Locate the cell with the specified text and output its [X, Y] center coordinate. 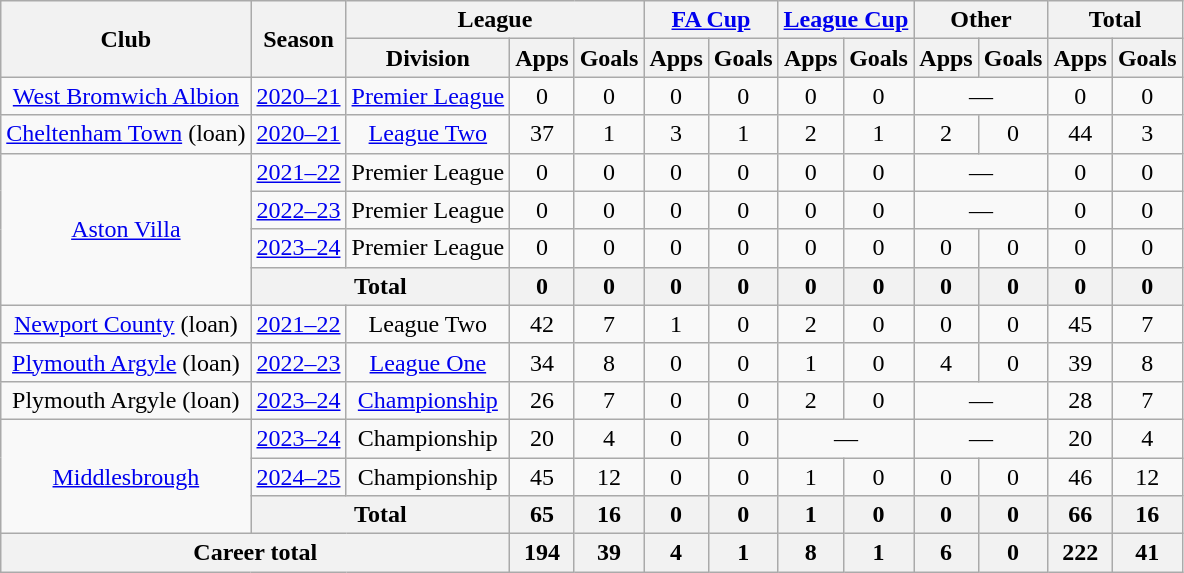
44 [1080, 134]
66 [1080, 515]
65 [542, 515]
26 [542, 400]
West Bromwich Albion [126, 96]
Club [126, 39]
194 [542, 553]
League One [428, 362]
46 [1080, 477]
Season [298, 39]
Middlesbrough [126, 476]
Career total [256, 553]
42 [542, 324]
Newport County (loan) [126, 324]
League Cup [846, 20]
6 [946, 553]
37 [542, 134]
28 [1080, 400]
Cheltenham Town (loan) [126, 134]
41 [1147, 553]
FA Cup [711, 20]
2024–25 [298, 477]
League [495, 20]
222 [1080, 553]
34 [542, 362]
Other [981, 20]
Aston Villa [126, 229]
Division [428, 58]
